Find where the given text appears and provide that cell's center as [X, Y] coordinate. 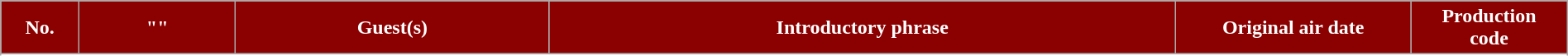
Production code [1489, 28]
Introductory phrase [863, 28]
"" [157, 28]
Original air date [1293, 28]
Guest(s) [392, 28]
No. [40, 28]
